Output the [x, y] coordinate of the center of the cell containing the given text.  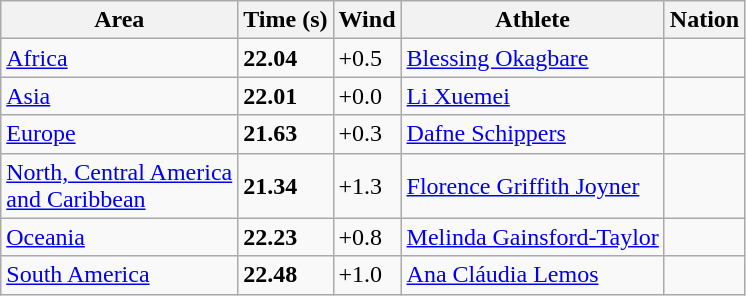
21.63 [286, 134]
+1.3 [367, 186]
Melinda Gainsford-Taylor [532, 237]
Ana Cláudia Lemos [532, 275]
Oceania [120, 237]
22.04 [286, 58]
+0.0 [367, 96]
Athlete [532, 20]
Florence Griffith Joyner [532, 186]
Nation [704, 20]
Time (s) [286, 20]
22.01 [286, 96]
+0.3 [367, 134]
+1.0 [367, 275]
South America [120, 275]
Africa [120, 58]
+0.8 [367, 237]
Dafne Schippers [532, 134]
21.34 [286, 186]
Asia [120, 96]
+0.5 [367, 58]
North, Central America and Caribbean [120, 186]
Wind [367, 20]
22.23 [286, 237]
Europe [120, 134]
Blessing Okagbare [532, 58]
Area [120, 20]
Li Xuemei [532, 96]
22.48 [286, 275]
